Capture the cell that displays the provided text and extract its (x, y) central coordinate. 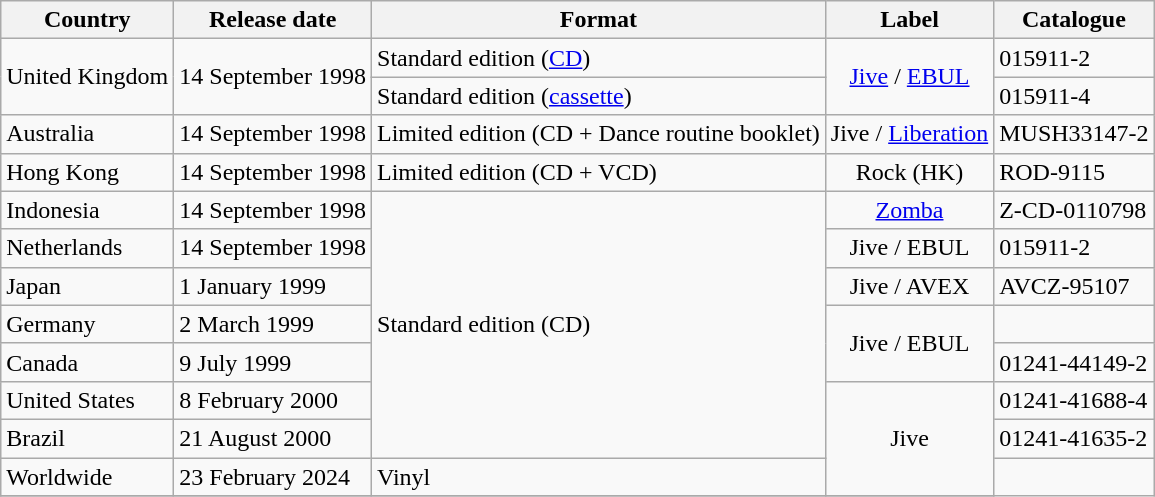
015911-4 (1074, 96)
Label (909, 20)
Worldwide (88, 477)
Jive / Liberation (909, 134)
Rock (HK) (909, 172)
01241-41635-2 (1074, 438)
AVCZ-95107 (1074, 286)
MUSH33147-2 (1074, 134)
1 January 1999 (273, 286)
Country (88, 20)
01241-44149-2 (1074, 362)
Limited edition (CD + VCD) (599, 172)
8 February 2000 (273, 400)
Catalogue (1074, 20)
Limited edition (CD + Dance routine booklet) (599, 134)
Hong Kong (88, 172)
23 February 2024 (273, 477)
Canada (88, 362)
Release date (273, 20)
01241-41688-4 (1074, 400)
Standard edition (cassette) (599, 96)
Netherlands (88, 248)
2 March 1999 (273, 324)
Australia (88, 134)
21 August 2000 (273, 438)
9 July 1999 (273, 362)
Brazil (88, 438)
Jive / AVEX (909, 286)
Vinyl (599, 477)
Indonesia (88, 210)
Format (599, 20)
Z-CD-0110798 (1074, 210)
Zomba (909, 210)
Germany (88, 324)
ROD-9115 (1074, 172)
United Kingdom (88, 77)
Japan (88, 286)
United States (88, 400)
Jive (909, 438)
